For the text-containing cell, return its midpoint in (x, y) coordinate format. 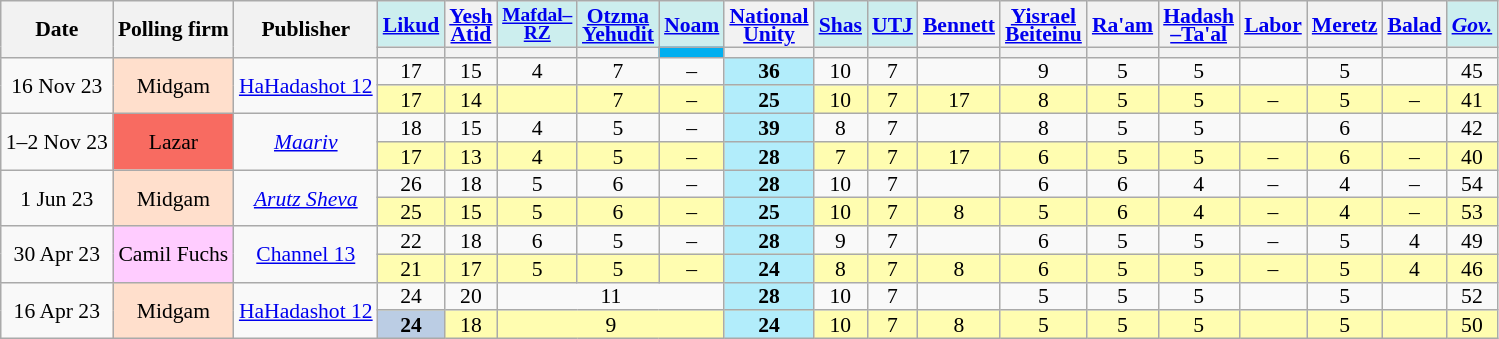
1 Jun 23 (57, 198)
50 (1472, 325)
Date (57, 29)
36 (768, 71)
Mafdal–RZ (538, 24)
20 (470, 296)
41 (1472, 100)
Ra'am (1122, 24)
Meretz (1345, 24)
NationalUnity (768, 24)
YeshAtid (470, 24)
16 Apr 23 (57, 310)
42 (1472, 128)
Hadash–Ta'al (1198, 24)
Maariv (306, 142)
14 (470, 100)
26 (412, 184)
Polling firm (174, 29)
Channel 13 (306, 254)
46 (1472, 268)
Arutz Sheva (306, 198)
53 (1472, 212)
Likud (412, 24)
40 (1472, 156)
OtzmaYehudit (618, 24)
UTJ (892, 24)
Noam (692, 24)
54 (1472, 184)
Camil Fuchs (174, 254)
22 (412, 240)
13 (470, 156)
30 Apr 23 (57, 254)
52 (1472, 296)
21 (412, 268)
11 (612, 296)
Gov. (1472, 24)
Publisher (306, 29)
YisraelBeiteinu (1044, 24)
16 Nov 23 (57, 85)
Bennett (959, 24)
Lazar (174, 142)
45 (1472, 71)
49 (1472, 240)
1–2 Nov 23 (57, 142)
39 (768, 128)
Shas (840, 24)
Labor (1273, 24)
Balad (1414, 24)
